Capture the cell that displays the provided text and extract its [X, Y] central coordinate. 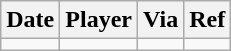
Via [160, 20]
Date [30, 20]
Player [99, 20]
Ref [208, 20]
